Return (X, Y) of the center of cell containing provided text 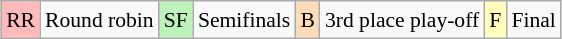
F (495, 20)
Semifinals (244, 20)
SF (176, 20)
Final (534, 20)
Round robin (100, 20)
3rd place play-off (402, 20)
RR (20, 20)
B (308, 20)
